Detect which cell encompasses the target text, then output its [X, Y] center coordinate. 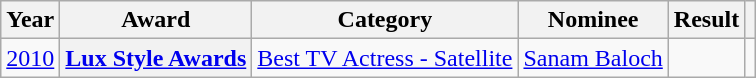
Year [30, 20]
Sanam Baloch [593, 58]
2010 [30, 58]
Nominee [593, 20]
Best TV Actress - Satellite [385, 58]
Category [385, 20]
Result [706, 20]
Award [156, 20]
Lux Style Awards [156, 58]
